Return (X, Y) of the center of cell containing provided text 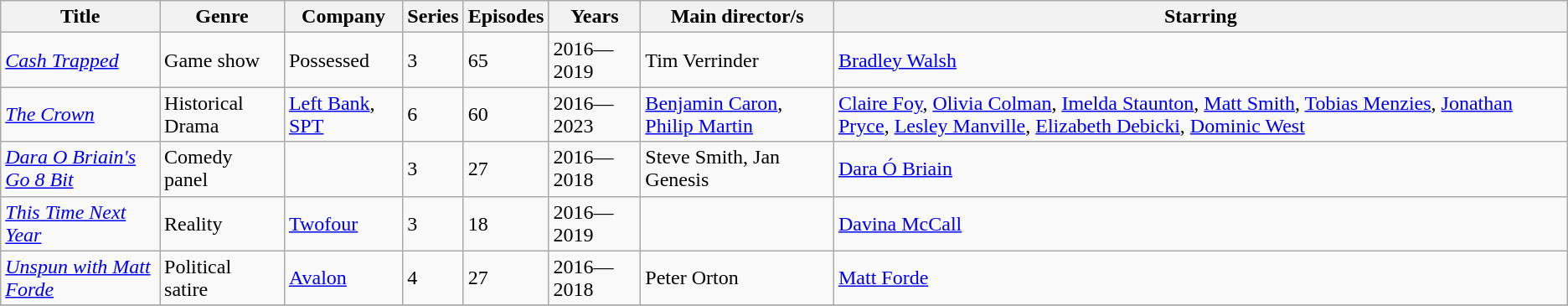
65 (506, 60)
The Crown (80, 114)
2016— 2023 (595, 114)
Davina McCall (1200, 223)
Title (80, 17)
4 (433, 278)
Main director/s (737, 17)
Dara O Briain's Go 8 Bit (80, 169)
60 (506, 114)
Avalon (343, 278)
Twofour (343, 223)
Game show (223, 60)
Left Bank, SPT (343, 114)
Cash Trapped (80, 60)
Dara Ó Briain (1200, 169)
Peter Orton (737, 278)
Years (595, 17)
Series (433, 17)
Company (343, 17)
Bradley Walsh (1200, 60)
Episodes (506, 17)
Starring (1200, 17)
Benjamin Caron, Philip Martin (737, 114)
Historical Drama (223, 114)
Reality (223, 223)
Claire Foy, Olivia Colman, Imelda Staunton, Matt Smith, Tobias Menzies, Jonathan Pryce, Lesley Manville, Elizabeth Debicki, Dominic West (1200, 114)
Steve Smith, Jan Genesis (737, 169)
6 (433, 114)
Possessed (343, 60)
Unspun with Matt Forde (80, 278)
18 (506, 223)
This Time Next Year (80, 223)
Comedy panel (223, 169)
Political satire (223, 278)
Genre (223, 17)
Tim Verrinder (737, 60)
Matt Forde (1200, 278)
